Identify which cell holds the provided text, then report its [x, y] central coordinate. 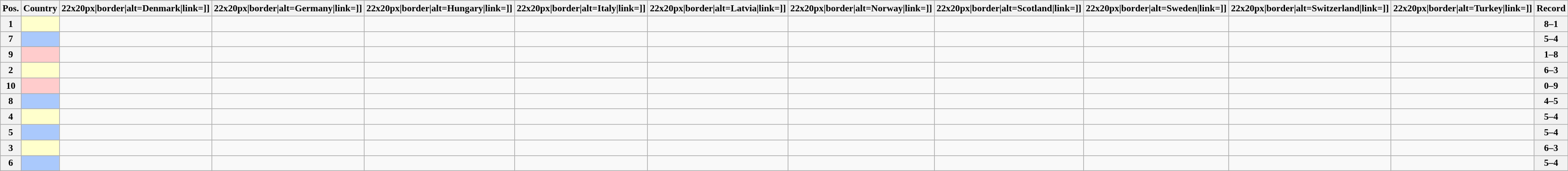
8 [11, 101]
2 [11, 70]
22x20px|border|alt=Hungary|link=]] [439, 8]
9 [11, 55]
22x20px|border|alt=Latvia|link=]] [718, 8]
5 [11, 132]
22x20px|border|alt=Scotland|link=]] [1009, 8]
1–8 [1551, 55]
1 [11, 24]
6 [11, 163]
22x20px|border|alt=Turkey|link=]] [1463, 8]
4–5 [1551, 101]
Country [40, 8]
3 [11, 148]
10 [11, 86]
Record [1551, 8]
7 [11, 39]
22x20px|border|alt=Italy|link=]] [582, 8]
22x20px|border|alt=Switzerland|link=]] [1310, 8]
22x20px|border|alt=Norway|link=]] [861, 8]
22x20px|border|alt=Sweden|link=]] [1156, 8]
0–9 [1551, 86]
22x20px|border|alt=Germany|link=]] [288, 8]
8–1 [1551, 24]
22x20px|border|alt=Denmark|link=]] [135, 8]
4 [11, 117]
Pos. [11, 8]
